Locate the cell with the specified text and output its [x, y] center coordinate. 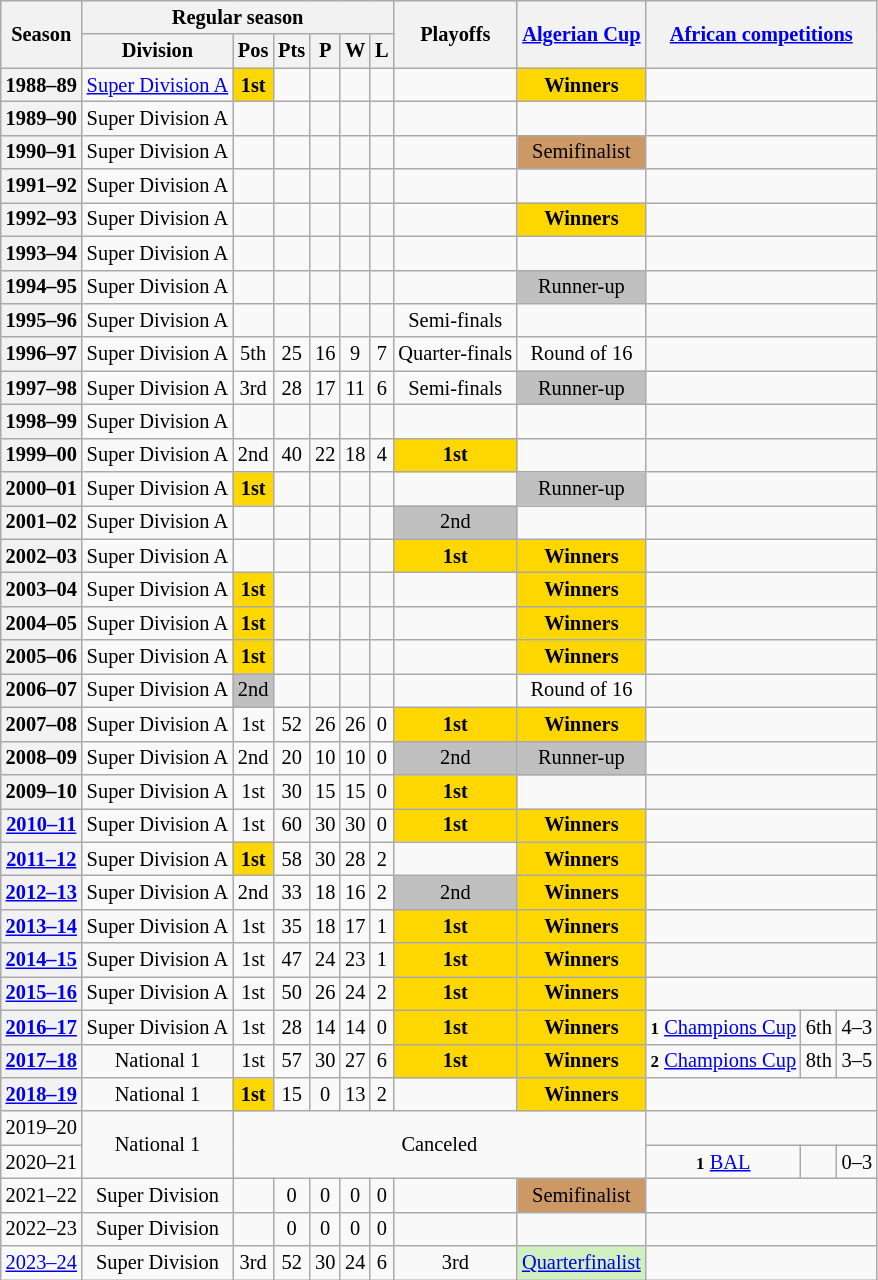
2010–11 [42, 825]
2016–17 [42, 1027]
6th [819, 1027]
2017–18 [42, 1061]
25 [292, 354]
Regular season [238, 17]
2009–10 [42, 791]
1993–94 [42, 253]
2004–05 [42, 623]
2006–07 [42, 690]
2019–20 [42, 1128]
27 [355, 1061]
African competitions [762, 34]
2018–19 [42, 1094]
Season [42, 34]
7 [382, 354]
2008–09 [42, 758]
1998–99 [42, 421]
47 [292, 960]
58 [292, 859]
P [325, 51]
2012–13 [42, 892]
57 [292, 1061]
2 Champions Cup [724, 1061]
1 Champions Cup [724, 1027]
60 [292, 825]
Pts [292, 51]
2001–02 [42, 522]
50 [292, 993]
2000–01 [42, 489]
1997–98 [42, 388]
Division [158, 51]
1999–00 [42, 455]
13 [355, 1094]
20 [292, 758]
33 [292, 892]
5th [253, 354]
L [382, 51]
2011–12 [42, 859]
40 [292, 455]
2007–08 [42, 724]
1996–97 [42, 354]
2015–16 [42, 993]
11 [355, 388]
Algerian Cup [582, 34]
1989–90 [42, 118]
Quarterfinalist [582, 1263]
0–3 [857, 1162]
23 [355, 960]
W [355, 51]
1992–93 [42, 219]
2013–14 [42, 926]
2021–22 [42, 1195]
2020–21 [42, 1162]
22 [325, 455]
9 [355, 354]
2003–04 [42, 589]
4–3 [857, 1027]
Playoffs [455, 34]
2023–24 [42, 1263]
2002–03 [42, 556]
1990–91 [42, 152]
4 [382, 455]
1995–96 [42, 320]
Canceled [440, 1144]
2022–23 [42, 1229]
1988–89 [42, 85]
2014–15 [42, 960]
35 [292, 926]
1 BAL [724, 1162]
1994–95 [42, 287]
8th [819, 1061]
3–5 [857, 1061]
2005–06 [42, 657]
Pos [253, 51]
Quarter-finals [455, 354]
1991–92 [42, 186]
